From the cell containing the given text, extract its center point as [x, y] coordinate. 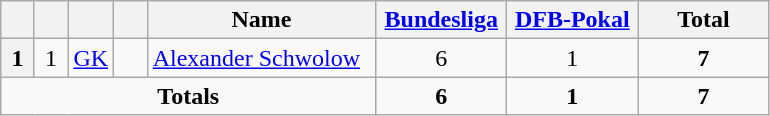
Bundesliga [442, 20]
Name [262, 20]
GK [91, 58]
Total [704, 20]
Alexander Schwolow [262, 58]
DFB-Pokal [572, 20]
Totals [188, 96]
